Determine the [X, Y] coordinate at the center of the cell enclosing the given text.  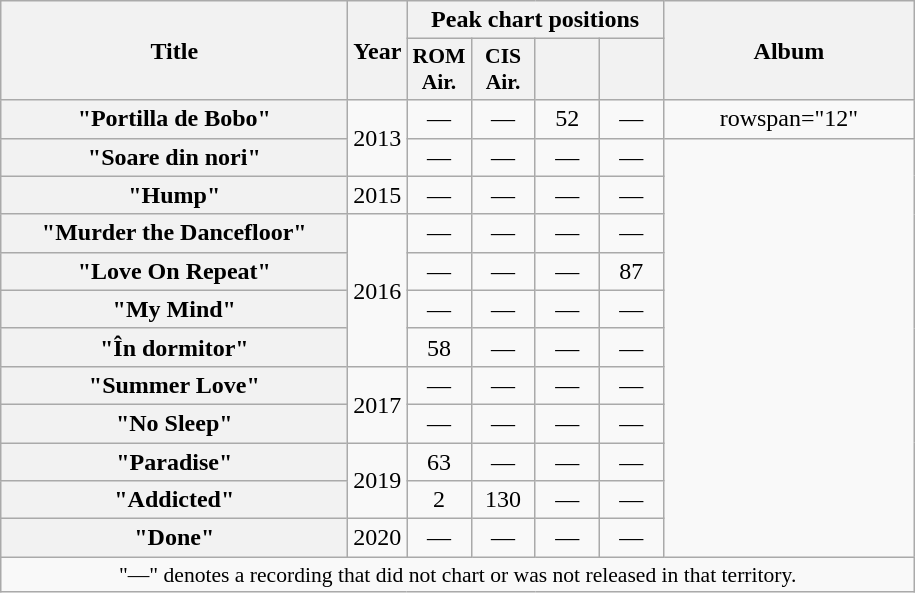
130 [503, 500]
"Paradise" [174, 461]
"În dormitor" [174, 347]
2013 [378, 138]
2020 [378, 538]
2017 [378, 404]
"—" denotes a recording that did not chart or was not released in that territory. [458, 575]
"Soare din nori" [174, 157]
"Murder the Dancefloor" [174, 233]
"Love On Repeat" [174, 271]
"Portilla de Bobo" [174, 119]
"Addicted" [174, 500]
52 [567, 119]
ROMAir. [439, 70]
2 [439, 500]
Year [378, 50]
Title [174, 50]
CISAir. [503, 70]
63 [439, 461]
"My Mind" [174, 309]
2019 [378, 480]
87 [631, 271]
"Done" [174, 538]
"Summer Love" [174, 385]
"Hump" [174, 195]
2015 [378, 195]
Album [788, 50]
rowspan="12" [788, 119]
"No Sleep" [174, 423]
2016 [378, 290]
Peak chart positions [535, 20]
58 [439, 347]
